Search for the cell housing the specified text and yield its [x, y] center coordinate. 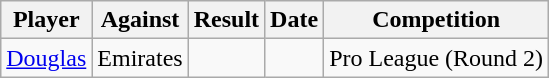
Against [140, 20]
Result [226, 20]
Pro League (Round 2) [436, 58]
Emirates [140, 58]
Competition [436, 20]
Douglas [46, 58]
Date [294, 20]
Player [46, 20]
